Provide the (X, Y) coordinate of the cell's center where the given text is located.  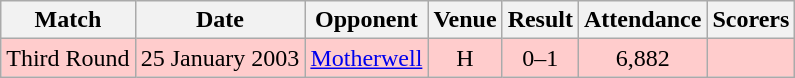
6,882 (643, 58)
Venue (465, 20)
Opponent (366, 20)
Date (220, 20)
25 January 2003 (220, 58)
Attendance (643, 20)
H (465, 58)
Scorers (751, 20)
Match (68, 20)
Motherwell (366, 58)
0–1 (540, 58)
Third Round (68, 58)
Result (540, 20)
